Pinpoint the cell where the given text exists, returning its (x, y) midpoint coordinate. 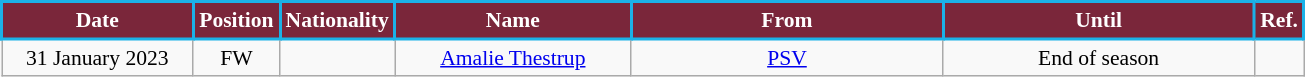
Ref. (1278, 20)
Position (236, 20)
Until (1099, 20)
Name (514, 20)
Amalie Thestrup (514, 57)
Date (98, 20)
FW (236, 57)
Nationality (338, 20)
From (787, 20)
End of season (1099, 57)
31 January 2023 (98, 57)
PSV (787, 57)
